Search for the cell housing the specified text and yield its (x, y) center coordinate. 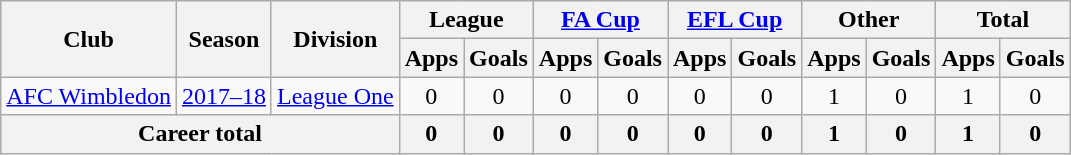
EFL Cup (735, 20)
Club (89, 39)
League One (335, 96)
League (466, 20)
Season (224, 39)
Division (335, 39)
AFC Wimbledon (89, 96)
Other (869, 20)
FA Cup (600, 20)
2017–18 (224, 96)
Total (1003, 20)
Career total (200, 134)
